Search for the cell housing the specified text and yield its (x, y) center coordinate. 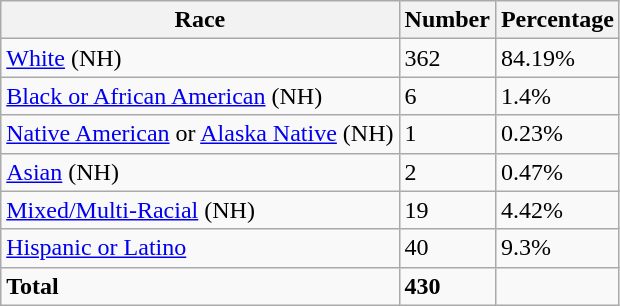
Number (447, 20)
9.3% (557, 248)
362 (447, 58)
Mixed/Multi-Racial (NH) (200, 210)
4.42% (557, 210)
40 (447, 248)
Asian (NH) (200, 172)
0.23% (557, 134)
0.47% (557, 172)
Native American or Alaska Native (NH) (200, 134)
6 (447, 96)
1.4% (557, 96)
Hispanic or Latino (200, 248)
Race (200, 20)
Percentage (557, 20)
White (NH) (200, 58)
Black or African American (NH) (200, 96)
19 (447, 210)
1 (447, 134)
430 (447, 286)
84.19% (557, 58)
2 (447, 172)
Total (200, 286)
